Scan for the cell matching the given text and deliver its [X, Y] coordinate at center. 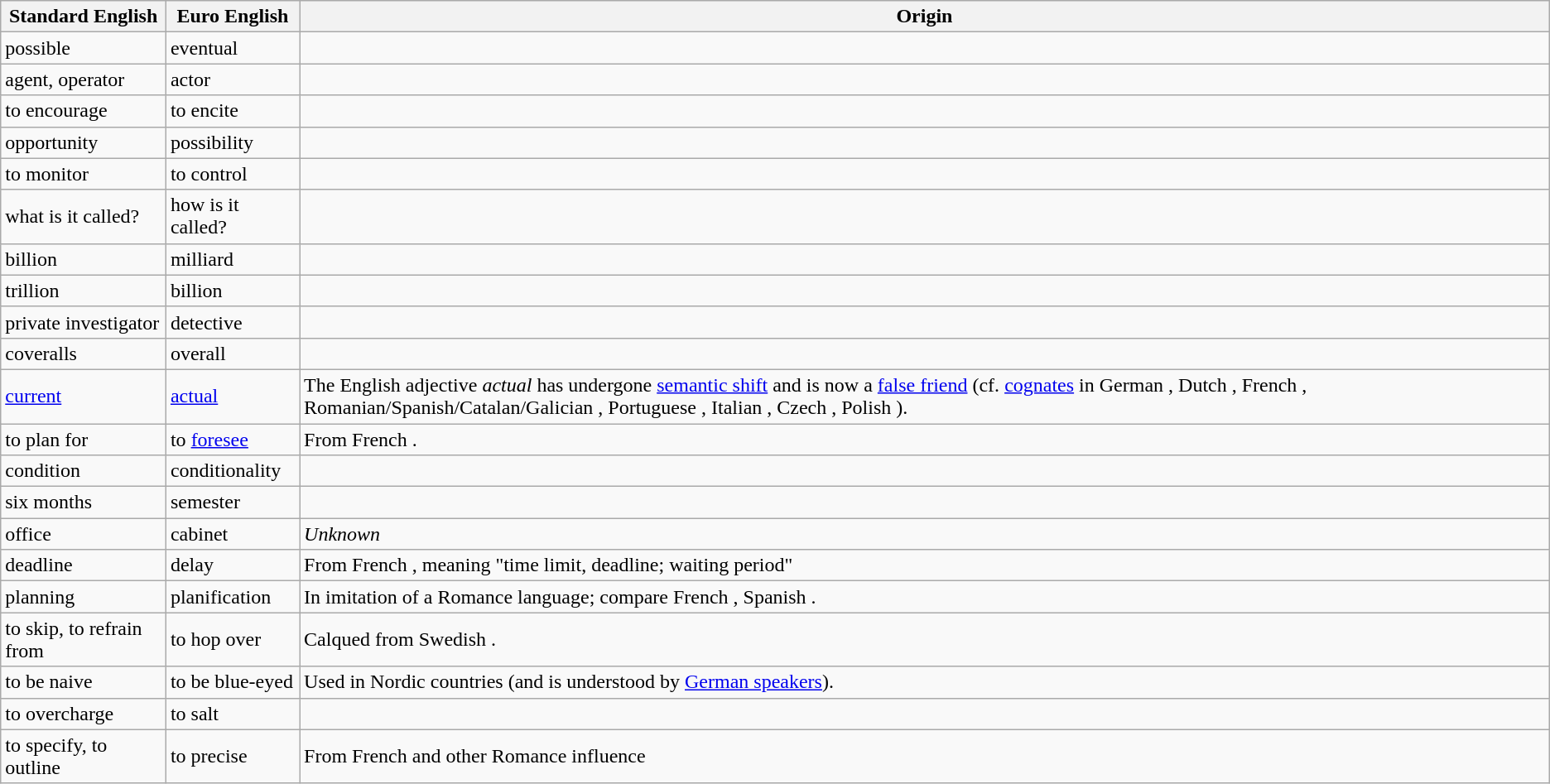
to foresee [232, 440]
overall [232, 354]
From French and other Romance influence [925, 757]
to be blue-eyed [232, 682]
condition [84, 471]
to be naive [84, 682]
Calqued from Swedish . [925, 639]
conditionality [232, 471]
In imitation of a Romance language; compare French , Spanish . [925, 597]
semester [232, 503]
Euro English [232, 17]
opportunity [84, 142]
to salt [232, 714]
delay [232, 565]
Origin [925, 17]
to encourage [84, 111]
Used in Nordic countries (and is understood by German speakers). [925, 682]
deadline [84, 565]
cabinet [232, 534]
to control [232, 174]
eventual [232, 48]
milliard [232, 259]
to monitor [84, 174]
to specify, to outline [84, 757]
to plan for [84, 440]
planification [232, 597]
planning [84, 597]
detective [232, 322]
to precise [232, 757]
how is it called? [232, 217]
office [84, 534]
six months [84, 503]
what is it called? [84, 217]
trillion [84, 291]
Unknown [925, 534]
to skip, to refrain from [84, 639]
coveralls [84, 354]
actual [232, 396]
agent, operator [84, 79]
actor [232, 79]
current [84, 396]
From French , meaning "time limit, deadline; waiting period" [925, 565]
to hop over [232, 639]
private investigator [84, 322]
From French . [925, 440]
possible [84, 48]
possibility [232, 142]
Standard English [84, 17]
to overcharge [84, 714]
to encite [232, 111]
